Return the (X, Y) coordinate for the center point of the cell that contains the specified text.  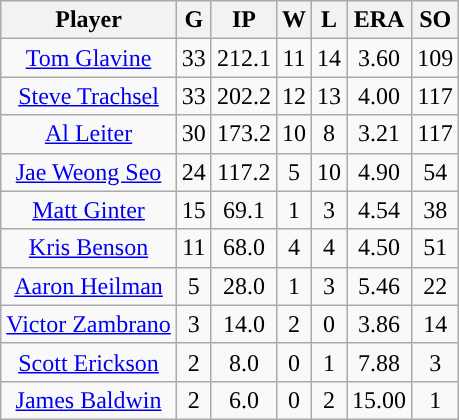
6.0 (244, 400)
68.0 (244, 248)
14.0 (244, 324)
12 (294, 96)
8.0 (244, 362)
202.2 (244, 96)
212.1 (244, 58)
G (194, 20)
54 (436, 172)
Al Leiter (89, 134)
5.46 (380, 286)
69.1 (244, 210)
22 (436, 286)
4.00 (380, 96)
109 (436, 58)
IP (244, 20)
173.2 (244, 134)
SO (436, 20)
Aaron Heilman (89, 286)
4.50 (380, 248)
38 (436, 210)
Tom Glavine (89, 58)
3.21 (380, 134)
Matt Ginter (89, 210)
James Baldwin (89, 400)
13 (330, 96)
51 (436, 248)
Player (89, 20)
3.60 (380, 58)
Kris Benson (89, 248)
7.88 (380, 362)
Steve Trachsel (89, 96)
117.2 (244, 172)
4.90 (380, 172)
L (330, 20)
15.00 (380, 400)
W (294, 20)
28.0 (244, 286)
Victor Zambrano (89, 324)
3.86 (380, 324)
4.54 (380, 210)
Scott Erickson (89, 362)
Jae Weong Seo (89, 172)
24 (194, 172)
30 (194, 134)
8 (330, 134)
ERA (380, 20)
15 (194, 210)
